Identify which cell holds the provided text, then report its (X, Y) central coordinate. 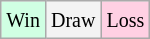
Win (24, 20)
Loss (126, 20)
Draw (72, 20)
